Detect which cell encompasses the target text, then output its [X, Y] center coordinate. 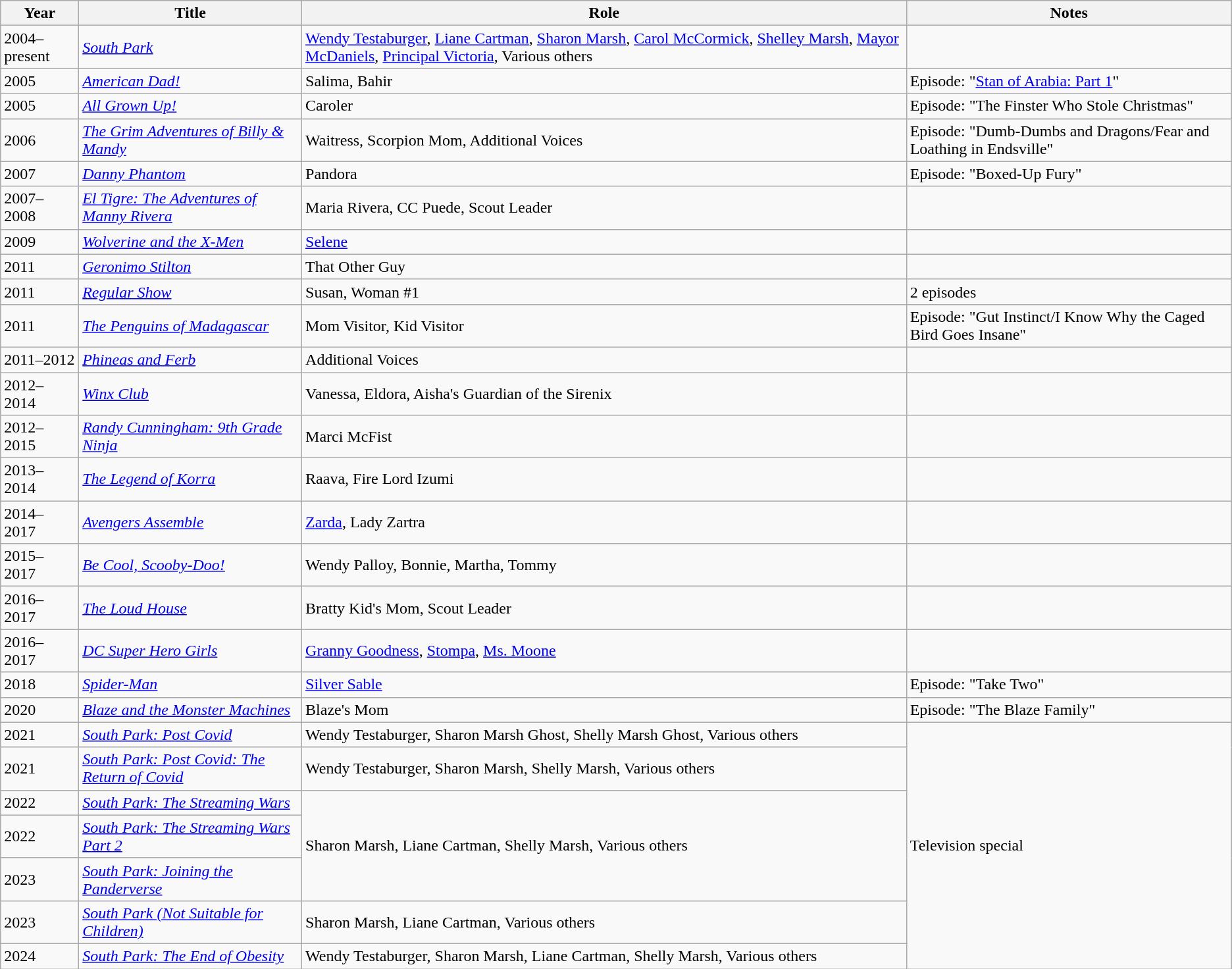
Granny Goodness, Stompa, Ms. Moone [604, 650]
Wendy Testaburger, Liane Cartman, Sharon Marsh, Carol McCormick, Shelley Marsh, Mayor McDaniels, Principal Victoria, Various others [604, 47]
2014–2017 [39, 523]
Sharon Marsh, Liane Cartman, Shelly Marsh, Various others [604, 845]
Episode: "Gut Instinct/I Know Why the Caged Bird Goes Insane" [1069, 325]
South Park: The End of Obesity [191, 956]
2 episodes [1069, 292]
That Other Guy [604, 267]
2013–2014 [39, 479]
Salima, Bahir [604, 81]
Sharon Marsh, Liane Cartman, Various others [604, 922]
Wendy Palloy, Bonnie, Martha, Tommy [604, 565]
Episode: "Stan of Arabia: Part 1" [1069, 81]
American Dad! [191, 81]
Silver Sable [604, 685]
Randy Cunningham: 9th Grade Ninja [191, 437]
Role [604, 13]
2007–2008 [39, 208]
2015–2017 [39, 565]
South Park: Joining the Panderverse [191, 879]
The Legend of Korra [191, 479]
South Park [191, 47]
2018 [39, 685]
Maria Rivera, CC Puede, Scout Leader [604, 208]
2004–present [39, 47]
Episode: "Boxed-Up Fury" [1069, 174]
South Park: Post Covid [191, 735]
South Park: The Streaming Wars Part 2 [191, 836]
2024 [39, 956]
Wendy Testaburger, Sharon Marsh, Liane Cartman, Shelly Marsh, Various others [604, 956]
2011–2012 [39, 359]
Avengers Assemble [191, 523]
Marci McFist [604, 437]
Zarda, Lady Zartra [604, 523]
South Park: Post Covid: The Return of Covid [191, 769]
DC Super Hero Girls [191, 650]
2006 [39, 140]
Wolverine and the X-Men [191, 242]
Wendy Testaburger, Sharon Marsh, Shelly Marsh, Various others [604, 769]
Phineas and Ferb [191, 359]
Bratty Kid's Mom, Scout Leader [604, 608]
Caroler [604, 106]
Episode: "Dumb-Dumbs and Dragons/Fear and Loathing in Endsville" [1069, 140]
Episode: "Take Two" [1069, 685]
Selene [604, 242]
Episode: "The Finster Who Stole Christmas" [1069, 106]
The Loud House [191, 608]
Waitress, Scorpion Mom, Additional Voices [604, 140]
Geronimo Stilton [191, 267]
All Grown Up! [191, 106]
2012–2015 [39, 437]
Mom Visitor, Kid Visitor [604, 325]
Title [191, 13]
Winx Club [191, 394]
2009 [39, 242]
Year [39, 13]
Danny Phantom [191, 174]
Raava, Fire Lord Izumi [604, 479]
Episode: "The Blaze Family" [1069, 710]
Blaze and the Monster Machines [191, 710]
Spider-Man [191, 685]
South Park (Not Suitable for Children) [191, 922]
Be Cool, Scooby-Doo! [191, 565]
Susan, Woman #1 [604, 292]
El Tigre: The Adventures of Manny Rivera [191, 208]
Blaze's Mom [604, 710]
South Park: The Streaming Wars [191, 802]
Pandora [604, 174]
Regular Show [191, 292]
2007 [39, 174]
Television special [1069, 845]
Notes [1069, 13]
Wendy Testaburger, Sharon Marsh Ghost, Shelly Marsh Ghost, Various others [604, 735]
Vanessa, Eldora, Aisha's Guardian of the Sirenix [604, 394]
Additional Voices [604, 359]
2020 [39, 710]
The Penguins of Madagascar [191, 325]
2012–2014 [39, 394]
The Grim Adventures of Billy & Mandy [191, 140]
